Capture the cell that displays the provided text and extract its (x, y) central coordinate. 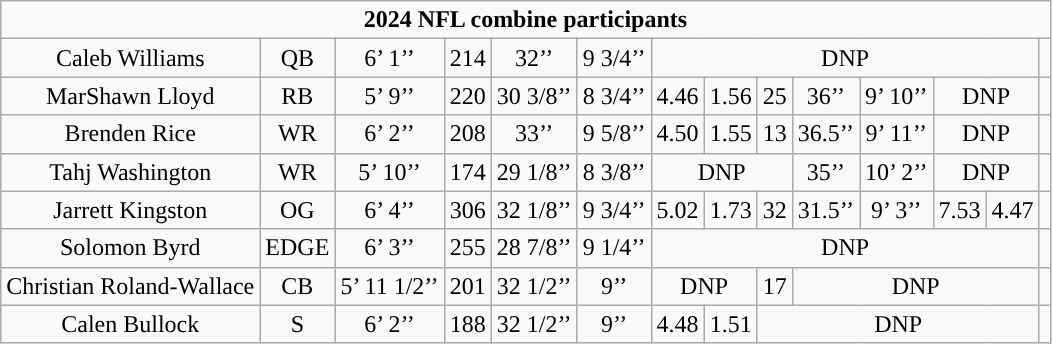
8 3/4’’ (614, 96)
10’ 2’’ (896, 172)
4.46 (678, 96)
6’ 1’’ (390, 58)
9’ 3’’ (896, 210)
9’ 10’’ (896, 96)
Caleb Williams (130, 58)
29 1/8’’ (534, 172)
Tahj Washington (130, 172)
306 (468, 210)
28 7/8’’ (534, 248)
32 1/8’’ (534, 210)
OG (298, 210)
30 3/8’’ (534, 96)
25 (774, 96)
4.47 (1012, 210)
32 (774, 210)
QB (298, 58)
1.51 (730, 324)
1.55 (730, 134)
8 3/8’’ (614, 172)
MarShawn Lloyd (130, 96)
5’ 10’’ (390, 172)
6’ 4’’ (390, 210)
208 (468, 134)
CB (298, 286)
36.5’’ (826, 134)
5’ 9’’ (390, 96)
5’ 11 1/2’’ (390, 286)
220 (468, 96)
33’’ (534, 134)
35’’ (826, 172)
Brenden Rice (130, 134)
255 (468, 248)
2024 NFL combine participants (526, 20)
32’’ (534, 58)
RB (298, 96)
Solomon Byrd (130, 248)
17 (774, 286)
201 (468, 286)
13 (774, 134)
31.5’’ (826, 210)
5.02 (678, 210)
36’’ (826, 96)
9’ 11’’ (896, 134)
S (298, 324)
1.56 (730, 96)
Calen Bullock (130, 324)
188 (468, 324)
1.73 (730, 210)
Jarrett Kingston (130, 210)
4.50 (678, 134)
7.53 (960, 210)
214 (468, 58)
EDGE (298, 248)
9 1/4’’ (614, 248)
174 (468, 172)
9 5/8’’ (614, 134)
4.48 (678, 324)
6’ 3’’ (390, 248)
Christian Roland-Wallace (130, 286)
